Scan for the cell matching the given text and deliver its [x, y] coordinate at center. 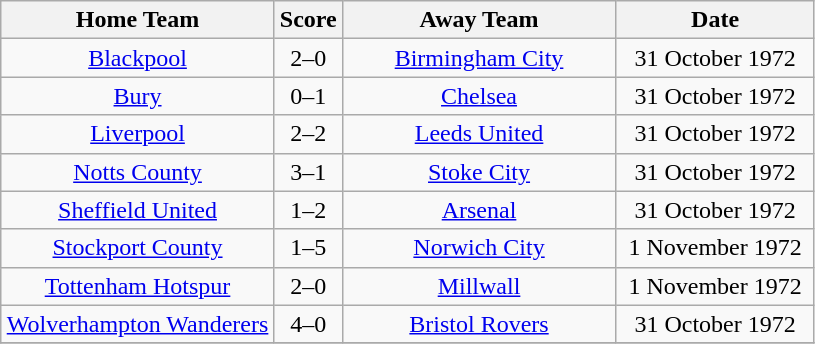
Away Team [479, 20]
Liverpool [138, 134]
Norwich City [479, 248]
1–2 [308, 210]
2–2 [308, 134]
4–0 [308, 324]
Arsenal [479, 210]
Score [308, 20]
Millwall [479, 286]
Sheffield United [138, 210]
0–1 [308, 96]
Blackpool [138, 58]
Bristol Rovers [479, 324]
Wolverhampton Wanderers [138, 324]
Leeds United [479, 134]
1–5 [308, 248]
Notts County [138, 172]
Stockport County [138, 248]
Tottenham Hotspur [138, 286]
Chelsea [479, 96]
Date [716, 20]
Bury [138, 96]
Birmingham City [479, 58]
3–1 [308, 172]
Home Team [138, 20]
Stoke City [479, 172]
